Capture the cell that displays the provided text and extract its [X, Y] central coordinate. 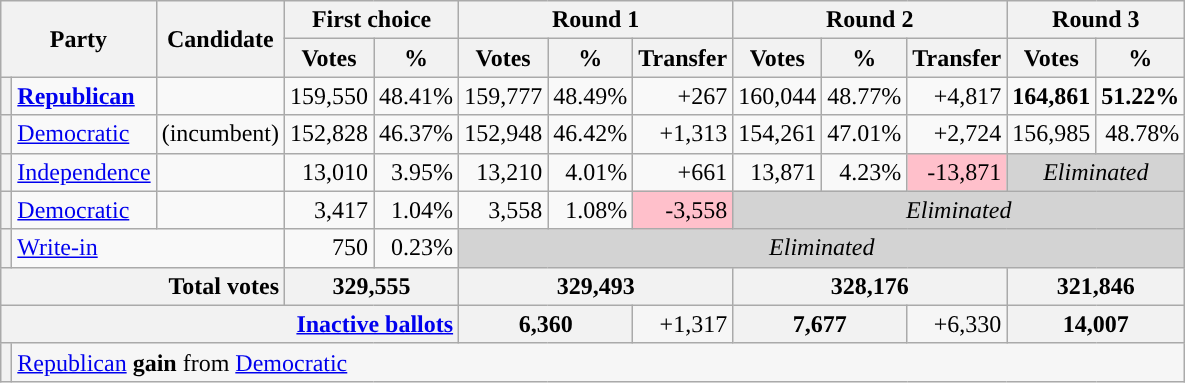
47.01% [864, 134]
4.01% [590, 172]
Party [78, 39]
13,210 [504, 172]
328,176 [870, 286]
+1,313 [683, 134]
48.78% [1140, 134]
51.22% [1140, 96]
+4,817 [957, 96]
1.04% [416, 210]
48.77% [864, 96]
Inactive ballots [230, 324]
Republican gain from Democratic [598, 362]
Write-in [148, 248]
Round 3 [1096, 20]
13,871 [778, 172]
48.49% [590, 96]
3.95% [416, 172]
46.37% [416, 134]
Independence [84, 172]
+2,724 [957, 134]
14,007 [1096, 324]
159,550 [330, 96]
+661 [683, 172]
-13,871 [957, 172]
13,010 [330, 172]
156,985 [1052, 134]
+267 [683, 96]
4.23% [864, 172]
-3,558 [683, 210]
3,417 [330, 210]
Republican [84, 96]
329,555 [372, 286]
48.41% [416, 96]
750 [330, 248]
321,846 [1096, 286]
6,360 [546, 324]
3,558 [504, 210]
0.23% [416, 248]
46.42% [590, 134]
7,677 [820, 324]
First choice [372, 20]
152,828 [330, 134]
154,261 [778, 134]
(incumbent) [220, 134]
+1,317 [683, 324]
Round 1 [596, 20]
1.08% [590, 210]
+6,330 [957, 324]
Round 2 [870, 20]
Total votes [143, 286]
164,861 [1052, 96]
160,044 [778, 96]
Candidate [220, 39]
152,948 [504, 134]
159,777 [504, 96]
329,493 [596, 286]
